From the cell containing the given text, extract its center point as (X, Y) coordinate. 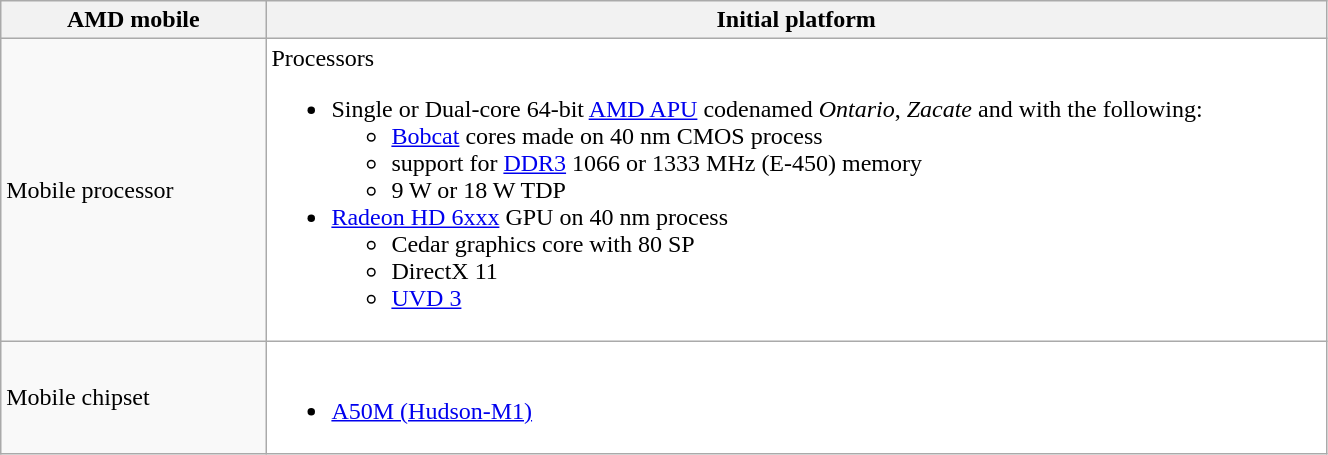
AMD mobile (134, 20)
Mobile chipset (134, 398)
A50M (Hudson-M1) (796, 398)
Initial platform (796, 20)
Mobile processor (134, 190)
